Detect which cell encompasses the target text, then output its (X, Y) center coordinate. 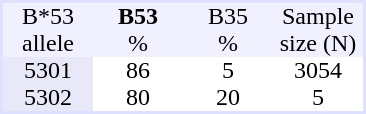
5302 (48, 98)
80 (138, 98)
Sample (318, 16)
3054 (318, 70)
B*53 (48, 16)
B53 (138, 16)
20 (228, 98)
B35 (228, 16)
86 (138, 70)
5301 (48, 70)
allele (48, 44)
size (N) (318, 44)
